Find where the given text appears and provide that cell's center as [X, Y] coordinate. 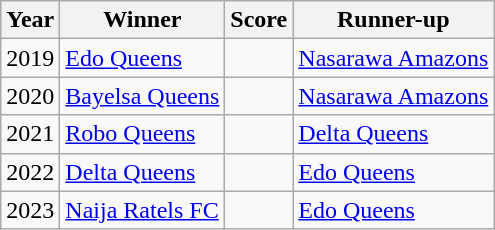
Bayelsa Queens [142, 96]
Score [259, 20]
Naija Ratels FC [142, 210]
2023 [30, 210]
2021 [30, 134]
Robo Queens [142, 134]
Runner-up [394, 20]
2019 [30, 58]
Year [30, 20]
Winner [142, 20]
2022 [30, 172]
2020 [30, 96]
